For the text-containing cell, return its midpoint in [X, Y] coordinate format. 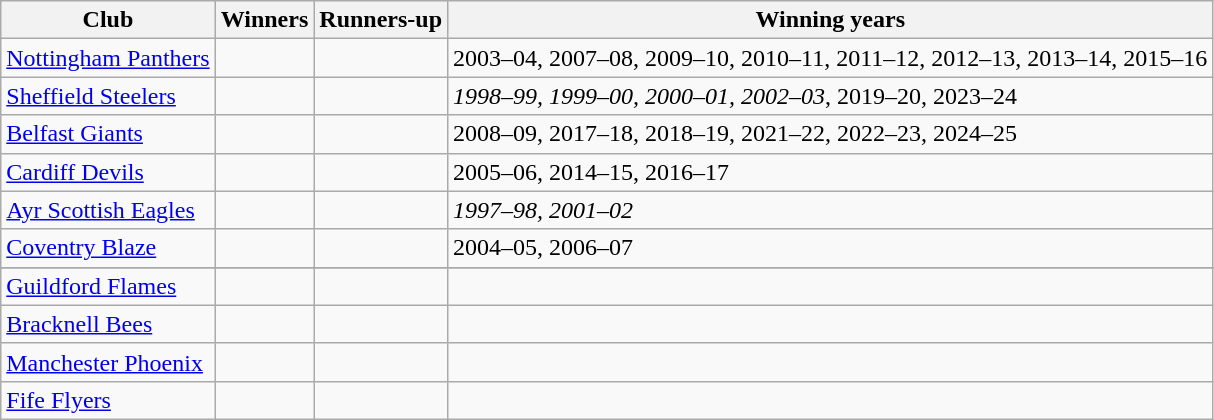
Fife Flyers [108, 400]
1997–98, 2001–02 [830, 210]
Nottingham Panthers [108, 58]
Club [108, 20]
Belfast Giants [108, 134]
Winning years [830, 20]
Ayr Scottish Eagles [108, 210]
Sheffield Steelers [108, 96]
1998–99, 1999–00, 2000–01, 2002–03, 2019–20, 2023–24 [830, 96]
2005–06, 2014–15, 2016–17 [830, 172]
2003–04, 2007–08, 2009–10, 2010–11, 2011–12, 2012–13, 2013–14, 2015–16 [830, 58]
Bracknell Bees [108, 324]
Runners-up [381, 20]
2008–09, 2017–18, 2018–19, 2021–22, 2022–23, 2024–25 [830, 134]
Winners [264, 20]
Coventry Blaze [108, 248]
Guildford Flames [108, 286]
2004–05, 2006–07 [830, 248]
Manchester Phoenix [108, 362]
Cardiff Devils [108, 172]
